Detect which cell encompasses the target text, then output its (X, Y) center coordinate. 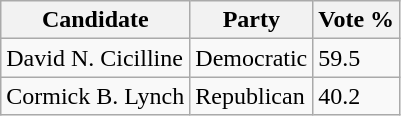
Democratic (252, 58)
Party (252, 20)
Cormick B. Lynch (96, 96)
40.2 (356, 96)
Republican (252, 96)
59.5 (356, 58)
Vote % (356, 20)
David N. Cicilline (96, 58)
Candidate (96, 20)
